For the text-containing cell, return its midpoint in (x, y) coordinate format. 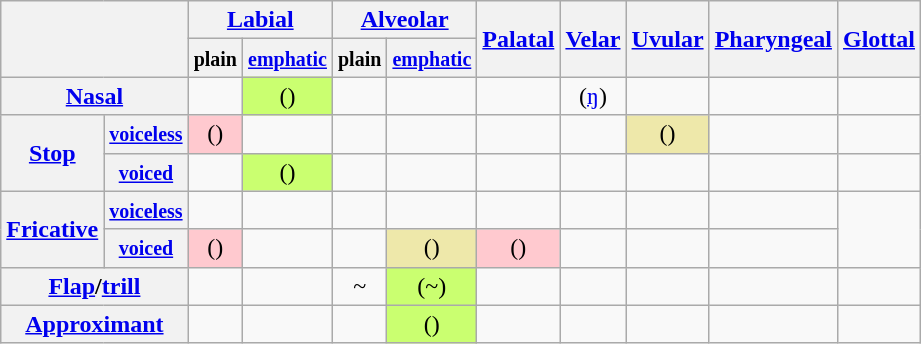
Fricative (52, 229)
Flap/trill (94, 286)
~ (359, 286)
Alveolar (404, 20)
Stop (52, 153)
Approximant (94, 324)
Labial (260, 20)
(~) (432, 286)
Nasal (94, 96)
Uvular (668, 39)
Pharyngeal (773, 39)
Glottal (878, 39)
Velar (593, 39)
(ŋ) (593, 96)
Palatal (518, 39)
